For the text-containing cell, return its midpoint in [x, y] coordinate format. 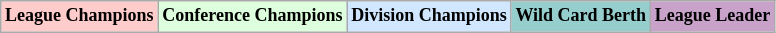
Wild Card Berth [580, 16]
League Champions [80, 16]
Conference Champions [252, 16]
Division Champions [429, 16]
League Leader [712, 16]
